Find where the given text appears and provide that cell's center as (x, y) coordinate. 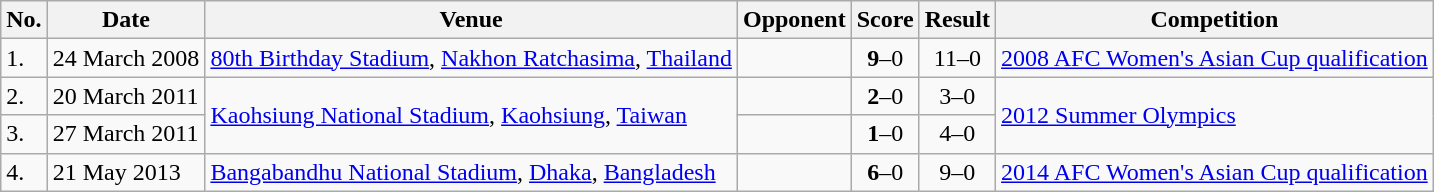
24 March 2008 (126, 58)
2–0 (885, 96)
1–0 (885, 134)
2. (24, 96)
11–0 (957, 58)
80th Birthday Stadium, Nakhon Ratchasima, Thailand (472, 58)
No. (24, 20)
Kaohsiung National Stadium, Kaohsiung, Taiwan (472, 115)
Opponent (794, 20)
6–0 (885, 172)
4–0 (957, 134)
Bangabandhu National Stadium, Dhaka, Bangladesh (472, 172)
2012 Summer Olympics (1215, 115)
2008 AFC Women's Asian Cup qualification (1215, 58)
Date (126, 20)
Result (957, 20)
21 May 2013 (126, 172)
3. (24, 134)
Venue (472, 20)
1. (24, 58)
Competition (1215, 20)
20 March 2011 (126, 96)
4. (24, 172)
3–0 (957, 96)
2014 AFC Women's Asian Cup qualification (1215, 172)
Score (885, 20)
27 March 2011 (126, 134)
